Capture the cell that displays the provided text and extract its [X, Y] central coordinate. 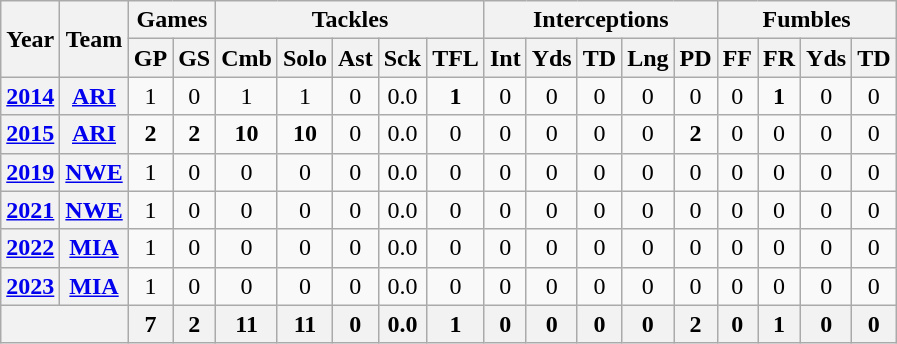
2015 [30, 134]
Ast [356, 58]
PD [696, 58]
2019 [30, 172]
2014 [30, 96]
2023 [30, 286]
Tackles [350, 20]
GS [194, 58]
Team [94, 39]
TFL [456, 58]
FR [780, 58]
FF [737, 58]
Fumbles [806, 20]
GP [150, 58]
2022 [30, 248]
Interceptions [600, 20]
Lng [648, 58]
Solo [304, 58]
7 [150, 324]
Year [30, 39]
Sck [402, 58]
2021 [30, 210]
Int [505, 58]
Games [172, 20]
Cmb [247, 58]
